Capture the cell that displays the provided text and extract its (X, Y) central coordinate. 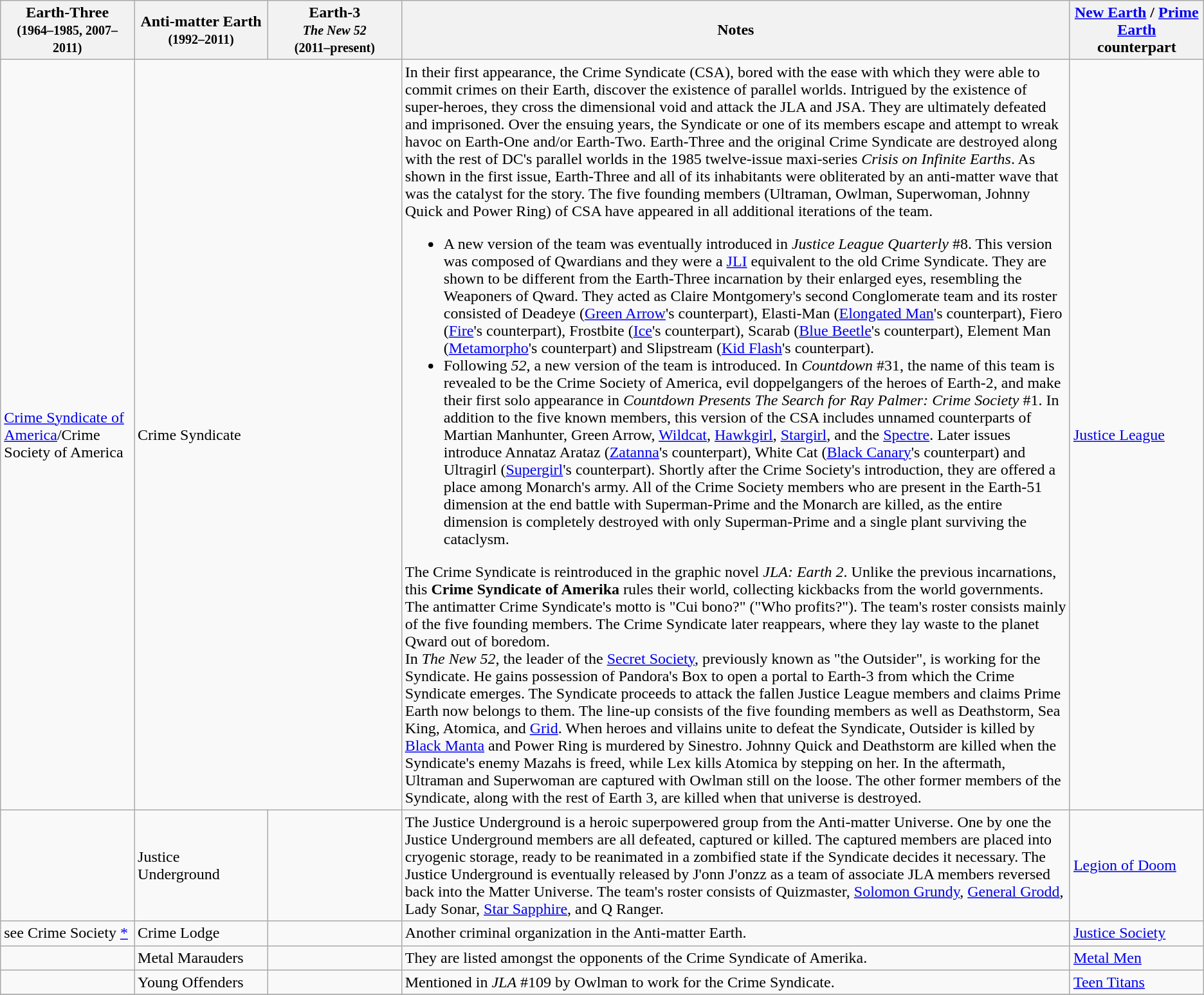
Justice League (1136, 435)
Notes (736, 30)
Metal Marauders (201, 958)
New Earth / Prime Earthcounterpart (1136, 30)
Legion of Doom (1136, 866)
Justice Society (1136, 933)
Metal Men (1136, 958)
Young Offenders (201, 982)
Earth-3The New 52(2011–present) (334, 30)
Crime Syndicate of America/Crime Society of America (68, 435)
see Crime Society * (68, 933)
Teen Titans (1136, 982)
Crime Syndicate (268, 435)
Justice Underground (201, 866)
Another criminal organization in the Anti-matter Earth. (736, 933)
Anti-matter Earth(1992–2011) (201, 30)
Crime Lodge (201, 933)
Earth-Three(1964–1985, 2007–2011) (68, 30)
Mentioned in JLA #109 by Owlman to work for the Crime Syndicate. (736, 982)
They are listed amongst the opponents of the Crime Syndicate of Amerika. (736, 958)
